Scan for the cell matching the given text and deliver its (x, y) coordinate at center. 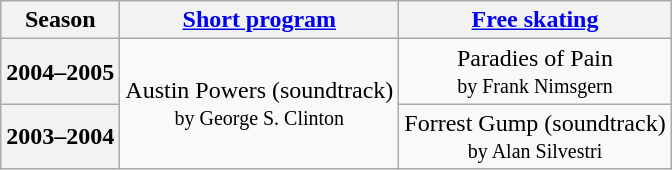
2003–2004 (60, 136)
Free skating (535, 20)
Season (60, 20)
Short program (260, 20)
2004–2005 (60, 72)
Austin Powers (soundtrack) by George S. Clinton (260, 104)
Forrest Gump (soundtrack) by Alan Silvestri (535, 136)
Paradies of Pain by Frank Nimsgern (535, 72)
